Extract the (X, Y) coordinate from the center of the cell holding the provided text.  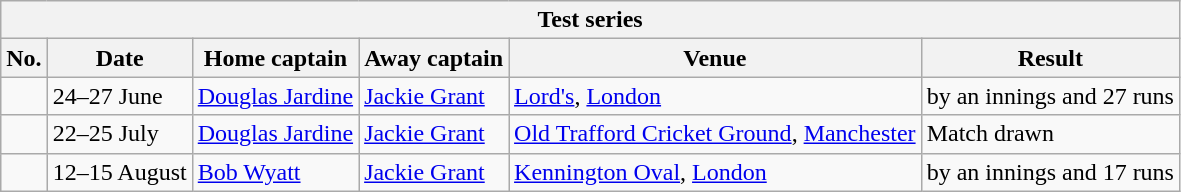
Kennington Oval, London (716, 172)
Venue (716, 58)
Result (1050, 58)
Old Trafford Cricket Ground, Manchester (716, 134)
Test series (590, 20)
by an innings and 27 runs (1050, 96)
Home captain (275, 58)
12–15 August (120, 172)
Match drawn (1050, 134)
24–27 June (120, 96)
Lord's, London (716, 96)
22–25 July (120, 134)
Date (120, 58)
Away captain (434, 58)
by an innings and 17 runs (1050, 172)
Bob Wyatt (275, 172)
No. (24, 58)
